For the text-containing cell, return its midpoint in (X, Y) coordinate format. 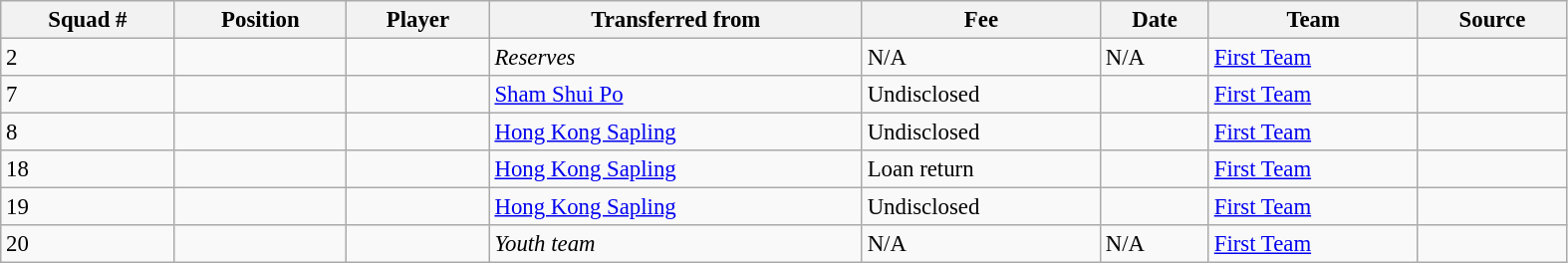
Player (418, 20)
Team (1313, 20)
8 (88, 132)
Position (261, 20)
Source (1492, 20)
Loan return (980, 169)
Transferred from (675, 20)
Date (1156, 20)
20 (88, 244)
Sham Shui Po (675, 95)
Reserves (675, 58)
2 (88, 58)
19 (88, 207)
Squad # (88, 20)
Youth team (675, 244)
7 (88, 95)
18 (88, 169)
Fee (980, 20)
